Capture the cell that displays the provided text and extract its (X, Y) central coordinate. 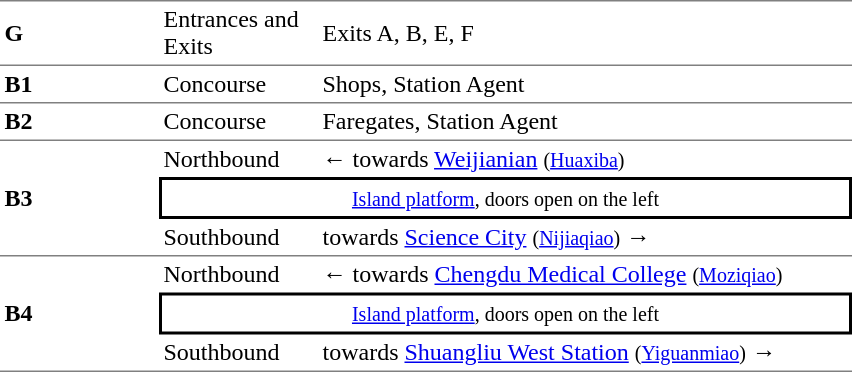
B1 (80, 85)
G (80, 33)
towards Science City (Nijiaqiao) → (585, 238)
Faregates, Station Agent (585, 123)
Exits A, B, E, F (585, 33)
B3 (80, 199)
towards Shuangliu West Station (Yiguanmiao) → (585, 353)
Entrances and Exits (238, 33)
← towards Chengdu Medical College (Moziqiao) (585, 274)
B4 (80, 314)
B2 (80, 123)
Shops, Station Agent (585, 85)
← towards Weijianian (Huaxiba) (585, 159)
